Search for the cell housing the specified text and yield its [x, y] center coordinate. 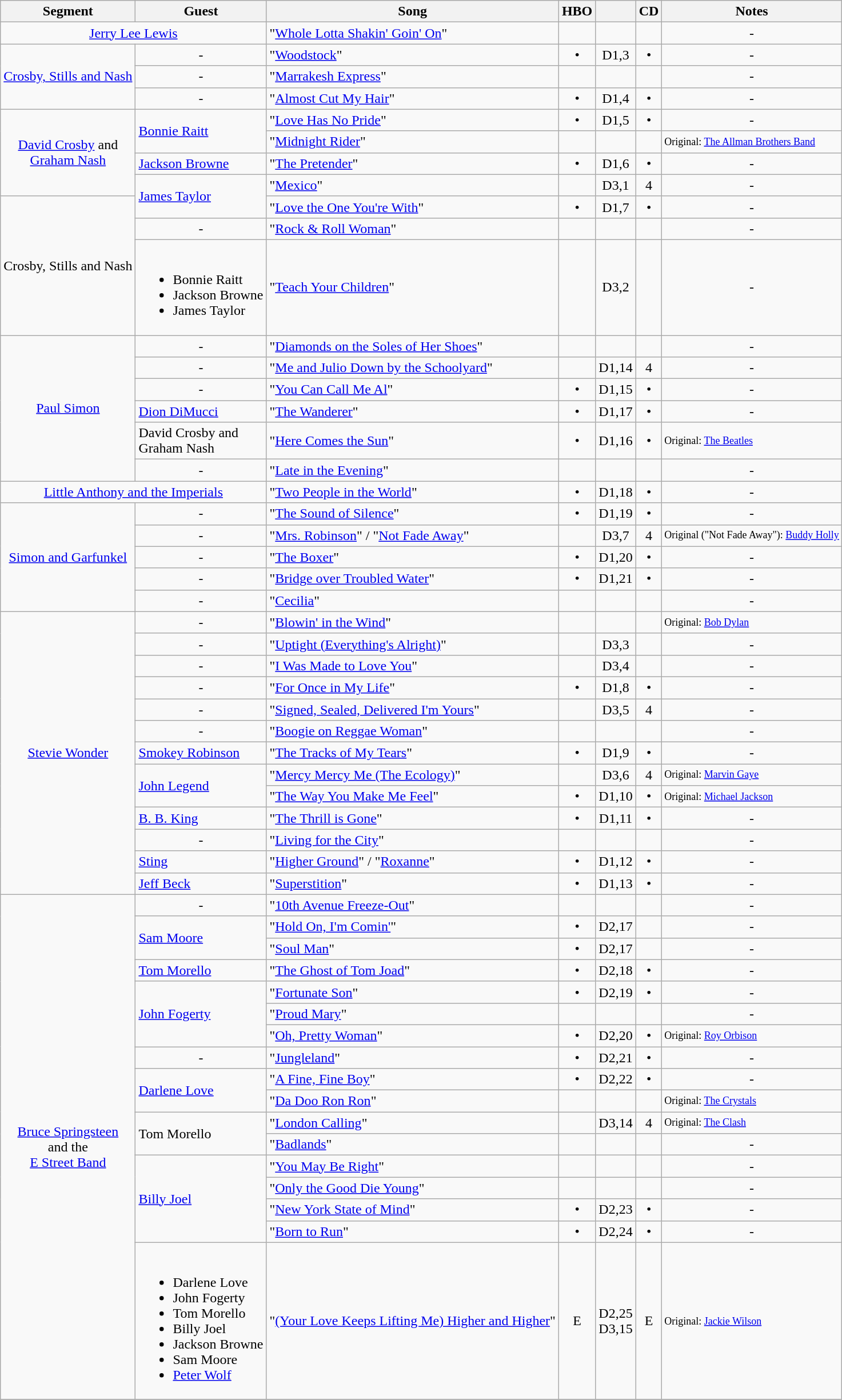
"The Pretender" [413, 163]
D1,19 [616, 514]
B. B. King [201, 818]
Paul Simon [68, 408]
"Whole Lotta Shakin' Goin' On" [413, 33]
"Love the One You're With" [413, 207]
D2,24 [616, 1231]
"Mrs. Robinson" / "Not Fade Away" [413, 535]
D1,17 [616, 411]
Original: The Allman Brothers Band [752, 142]
D1,12 [616, 862]
Original: The Clash [752, 1123]
"Proud Mary" [413, 1014]
Bonnie Raitt [201, 131]
"Bridge over Troubled Water" [413, 579]
D1,9 [616, 753]
Smokey Robinson [201, 753]
"The Way You Make Me Feel" [413, 797]
"Soul Man" [413, 949]
D1,4 [616, 98]
"Mercy Mercy Me (The Ecology)" [413, 775]
Guest [201, 11]
"For Once in My Life" [413, 687]
D2,25D3,15 [616, 1321]
"You May Be Right" [413, 1166]
D1,8 [616, 687]
"The Thrill is Gone" [413, 818]
James Taylor [201, 196]
Song [413, 11]
"Here Comes the Sun" [413, 441]
"Only the Good Die Young" [413, 1188]
D1,11 [616, 818]
"Me and Julio Down by the Schoolyard" [413, 368]
Original: Michael Jackson [752, 797]
"Almost Cut My Hair" [413, 98]
Jackson Browne [201, 163]
Original: Marvin Gaye [752, 775]
"Badlands" [413, 1145]
D3,3 [616, 644]
"Jungleland" [413, 1058]
D3,2 [616, 287]
John Legend [201, 786]
Original: The Crystals [752, 1101]
D1,21 [616, 579]
Billy Joel [201, 1199]
Segment [68, 11]
John Fogerty [201, 1014]
"Two People in the World" [413, 492]
"Born to Run" [413, 1231]
D2,22 [616, 1079]
Bonnie RaittJackson BrowneJames Taylor [201, 287]
D1,20 [616, 557]
"You Can Call Me Al" [413, 390]
D1,7 [616, 207]
"The Tracks of My Tears" [413, 753]
Original ("Not Fade Away"): Buddy Holly [752, 535]
"The Boxer" [413, 557]
D3,7 [616, 535]
"The Ghost of Tom Joad" [413, 970]
Darlene LoveJohn FogertyTom MorelloBilly JoelJackson BrowneSam MoorePeter Wolf [201, 1321]
"Superstition" [413, 883]
"Uptight (Everything's Alright)" [413, 644]
Original: Bob Dylan [752, 622]
"Mexico" [413, 185]
"The Sound of Silence" [413, 514]
"Signed, Sealed, Delivered I'm Yours" [413, 709]
D3,6 [616, 775]
Original: Roy Orbison [752, 1035]
CD [649, 11]
D2,23 [616, 1210]
"A Fine, Fine Boy" [413, 1079]
"Diamonds on the Soles of Her Shoes" [413, 346]
Jerry Lee Lewis [134, 33]
"Cecilia" [413, 601]
Little Anthony and the Imperials [134, 492]
"Living for the City" [413, 840]
D3,14 [616, 1123]
"Hold On, I'm Comin'" [413, 927]
"(Your Love Keeps Lifting Me) Higher and Higher" [413, 1321]
"Love Has No Pride" [413, 120]
"Boogie on Reggae Woman" [413, 731]
"I Was Made to Love You" [413, 666]
D1,10 [616, 797]
Sam Moore [201, 938]
D1,14 [616, 368]
"Higher Ground" / "Roxanne" [413, 862]
D1,6 [616, 163]
"Da Doo Ron Ron" [413, 1101]
"Midnight Rider" [413, 142]
"Late in the Evening" [413, 470]
HBO [577, 11]
"Rock & Roll Woman" [413, 229]
"Oh, Pretty Woman" [413, 1035]
Notes [752, 11]
D1,5 [616, 120]
"Teach Your Children" [413, 287]
"Fortunate Son" [413, 992]
Stevie Wonder [68, 753]
"Blowin' in the Wind" [413, 622]
"10th Avenue Freeze-Out" [413, 905]
Simon and Garfunkel [68, 557]
Sting [201, 862]
Bruce Springsteenand theE Street Band [68, 1147]
"New York State of Mind" [413, 1210]
D3,5 [616, 709]
D1,15 [616, 390]
D1,18 [616, 492]
Original: The Beatles [752, 441]
"The Wanderer" [413, 411]
D2,21 [616, 1058]
D2,19 [616, 992]
D1,13 [616, 883]
D2,20 [616, 1035]
D3,4 [616, 666]
"Woodstock" [413, 55]
"London Calling" [413, 1123]
Dion DiMucci [201, 411]
D3,1 [616, 185]
Darlene Love [201, 1090]
Jeff Beck [201, 883]
D1,3 [616, 55]
"Marrakesh Express" [413, 77]
Original: Jackie Wilson [752, 1321]
D2,18 [616, 970]
D1,16 [616, 441]
